Determine the [X, Y] coordinate at the center of the cell enclosing the given text.  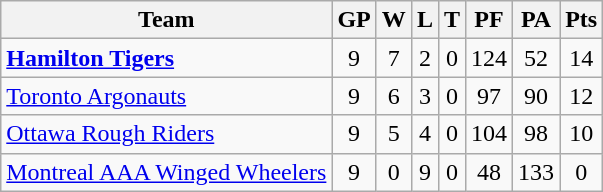
Montreal AAA Winged Wheelers [166, 172]
3 [424, 96]
90 [536, 96]
6 [394, 96]
T [452, 20]
PF [488, 20]
52 [536, 58]
5 [394, 134]
48 [488, 172]
12 [582, 96]
Ottawa Rough Riders [166, 134]
Pts [582, 20]
98 [536, 134]
14 [582, 58]
Team [166, 20]
L [424, 20]
133 [536, 172]
10 [582, 134]
97 [488, 96]
GP [354, 20]
PA [536, 20]
124 [488, 58]
4 [424, 134]
7 [394, 58]
Toronto Argonauts [166, 96]
W [394, 20]
104 [488, 134]
Hamilton Tigers [166, 58]
2 [424, 58]
